Return the (x, y) coordinate for the center point of the cell that contains the specified text.  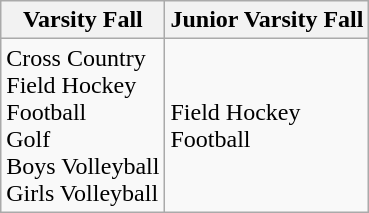
Cross CountryField HockeyFootballGolfBoys VolleyballGirls Volleyball (83, 126)
Field HockeyFootball (267, 126)
Varsity Fall (83, 20)
Junior Varsity Fall (267, 20)
